Search for the cell housing the specified text and yield its [X, Y] center coordinate. 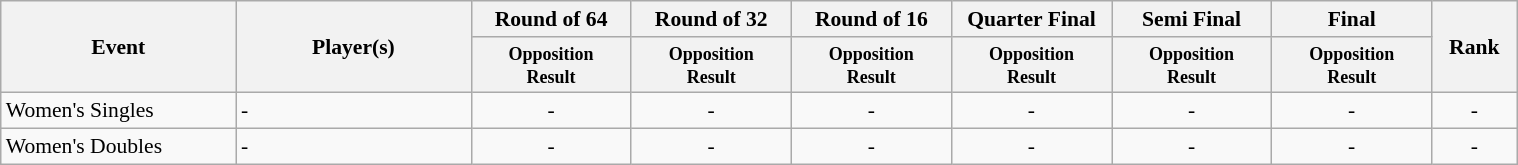
Semi Final [1192, 19]
Round of 64 [551, 19]
Player(s) [354, 47]
Round of 32 [711, 19]
Rank [1474, 47]
Women's Doubles [118, 147]
Final [1352, 19]
Quarter Final [1031, 19]
Round of 16 [871, 19]
Event [118, 47]
Women's Singles [118, 111]
